Search for the cell housing the specified text and yield its (x, y) center coordinate. 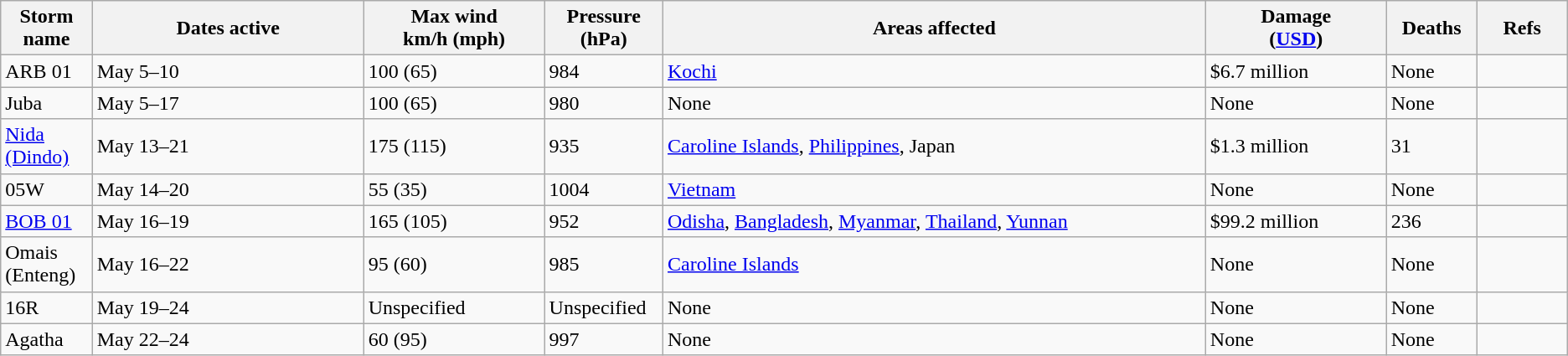
May 19–24 (228, 307)
1004 (603, 189)
BOB 01 (47, 221)
952 (603, 221)
60 (95) (454, 339)
May 5–10 (228, 71)
175 (115) (454, 146)
Caroline Islands, Philippines, Japan (935, 146)
05W (47, 189)
16R (47, 307)
Caroline Islands (935, 265)
236 (1431, 221)
997 (603, 339)
Areas affected (935, 28)
Max windkm/h (mph) (454, 28)
Agatha (47, 339)
$1.3 million (1296, 146)
Refs (1522, 28)
May 5–17 (228, 103)
May 16–22 (228, 265)
Vietnam (935, 189)
95 (60) (454, 265)
980 (603, 103)
935 (603, 146)
31 (1431, 146)
Storm name (47, 28)
ARB 01 (47, 71)
Kochi (935, 71)
165 (105) (454, 221)
Omais (Enteng) (47, 265)
Nida (Dindo) (47, 146)
Odisha, Bangladesh, Myanmar, Thailand, Yunnan (935, 221)
Dates active (228, 28)
May 14–20 (228, 189)
Juba (47, 103)
$99.2 million (1296, 221)
May 13–21 (228, 146)
55 (35) (454, 189)
May 16–19 (228, 221)
985 (603, 265)
Pressure(hPa) (603, 28)
May 22–24 (228, 339)
Deaths (1431, 28)
984 (603, 71)
$6.7 million (1296, 71)
Damage(USD) (1296, 28)
